Detect which cell encompasses the target text, then output its [x, y] center coordinate. 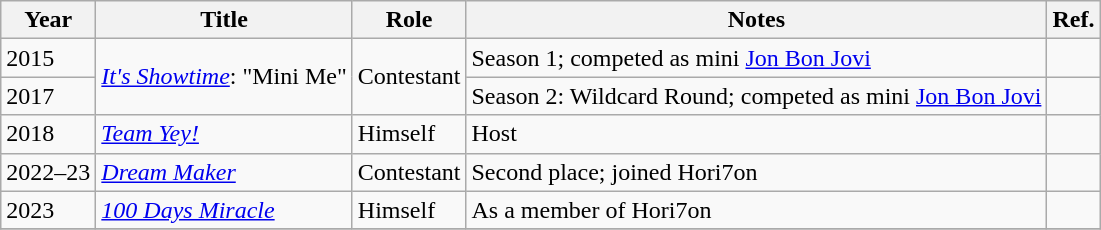
Team Yey! [224, 134]
It's Showtime: "Mini Me" [224, 77]
2022–23 [48, 172]
100 Days Miracle [224, 210]
Notes [756, 20]
Title [224, 20]
Year [48, 20]
Season 2: Wildcard Round; competed as mini Jon Bon Jovi [756, 96]
Ref. [1074, 20]
Host [756, 134]
Dream Maker [224, 172]
2023 [48, 210]
Second place; joined Hori7on [756, 172]
2017 [48, 96]
As a member of Hori7on [756, 210]
Season 1; competed as mini Jon Bon Jovi [756, 58]
2015 [48, 58]
Role [409, 20]
2018 [48, 134]
